Return (X, Y) of the center of cell containing provided text 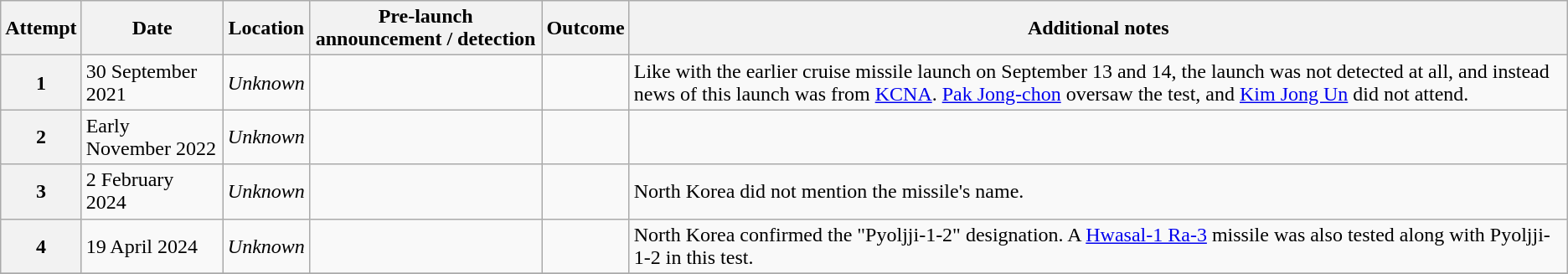
4 (41, 246)
Location (266, 28)
Early November 2022 (152, 137)
Date (152, 28)
30 September 2021 (152, 82)
3 (41, 191)
Pre-launch announcement / detection (426, 28)
2 (41, 137)
Additional notes (1098, 28)
North Korea confirmed the "Pyoljji-1-2" designation. A Hwasal-1 Ra-3 missile was also tested along with Pyoljji-1-2 in this test. (1098, 246)
Outcome (585, 28)
19 April 2024 (152, 246)
Attempt (41, 28)
North Korea did not mention the missile's name. (1098, 191)
1 (41, 82)
2 February 2024 (152, 191)
